Detect which cell encompasses the target text, then output its [X, Y] center coordinate. 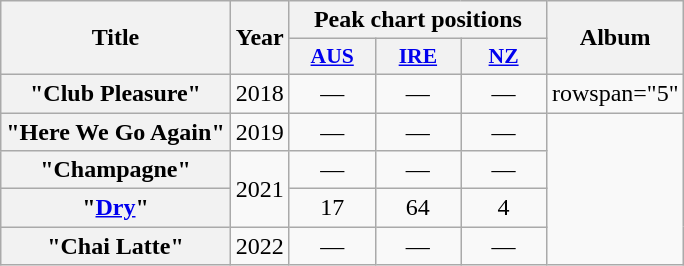
AUS [332, 57]
"Here We Go Again" [116, 131]
Title [116, 38]
4 [504, 208]
NZ [504, 57]
2021 [260, 189]
Year [260, 38]
17 [332, 208]
2019 [260, 131]
"Dry" [116, 208]
Peak chart positions [418, 20]
"Champagne" [116, 170]
rowspan="5" [615, 93]
IRE [418, 57]
"Club Pleasure" [116, 93]
2018 [260, 93]
"Chai Latte" [116, 246]
Album [615, 38]
2022 [260, 246]
64 [418, 208]
